Pinpoint the cell where the given text exists, returning its (x, y) midpoint coordinate. 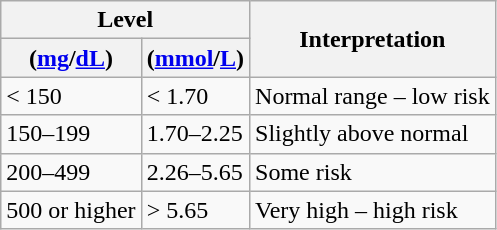
Some risk (373, 172)
200–499 (71, 172)
(mmol/L) (195, 58)
Slightly above normal (373, 134)
Normal range – low risk (373, 96)
(mg/dL) (71, 58)
Level (126, 20)
> 5.65 (195, 210)
1.70–2.25 (195, 134)
< 1.70 (195, 96)
Interpretation (373, 39)
500 or higher (71, 210)
2.26–5.65 (195, 172)
Very high – high risk (373, 210)
150–199 (71, 134)
< 150 (71, 96)
